From the cell containing the given text, extract its center point as [X, Y] coordinate. 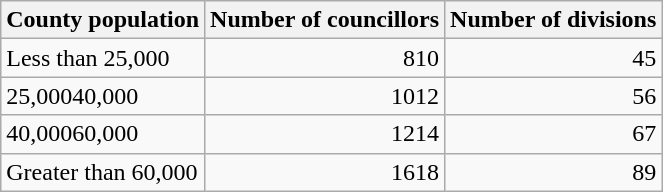
County population [103, 20]
Number of councillors [325, 20]
1618 [325, 172]
1214 [325, 134]
40,00060,000 [103, 134]
67 [554, 134]
25,00040,000 [103, 96]
Greater than 60,000 [103, 172]
56 [554, 96]
45 [554, 58]
1012 [325, 96]
89 [554, 172]
Less than 25,000 [103, 58]
Number of divisions [554, 20]
810 [325, 58]
